Locate the cell with the specified text and output its [x, y] center coordinate. 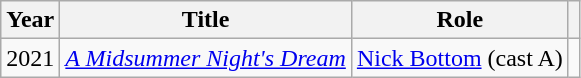
Year [30, 20]
A Midsummer Night's Dream [206, 58]
Title [206, 20]
Role [460, 20]
Nick Bottom (cast A) [460, 58]
2021 [30, 58]
